Provide the (x, y) coordinate of the cell's center where the given text is located.  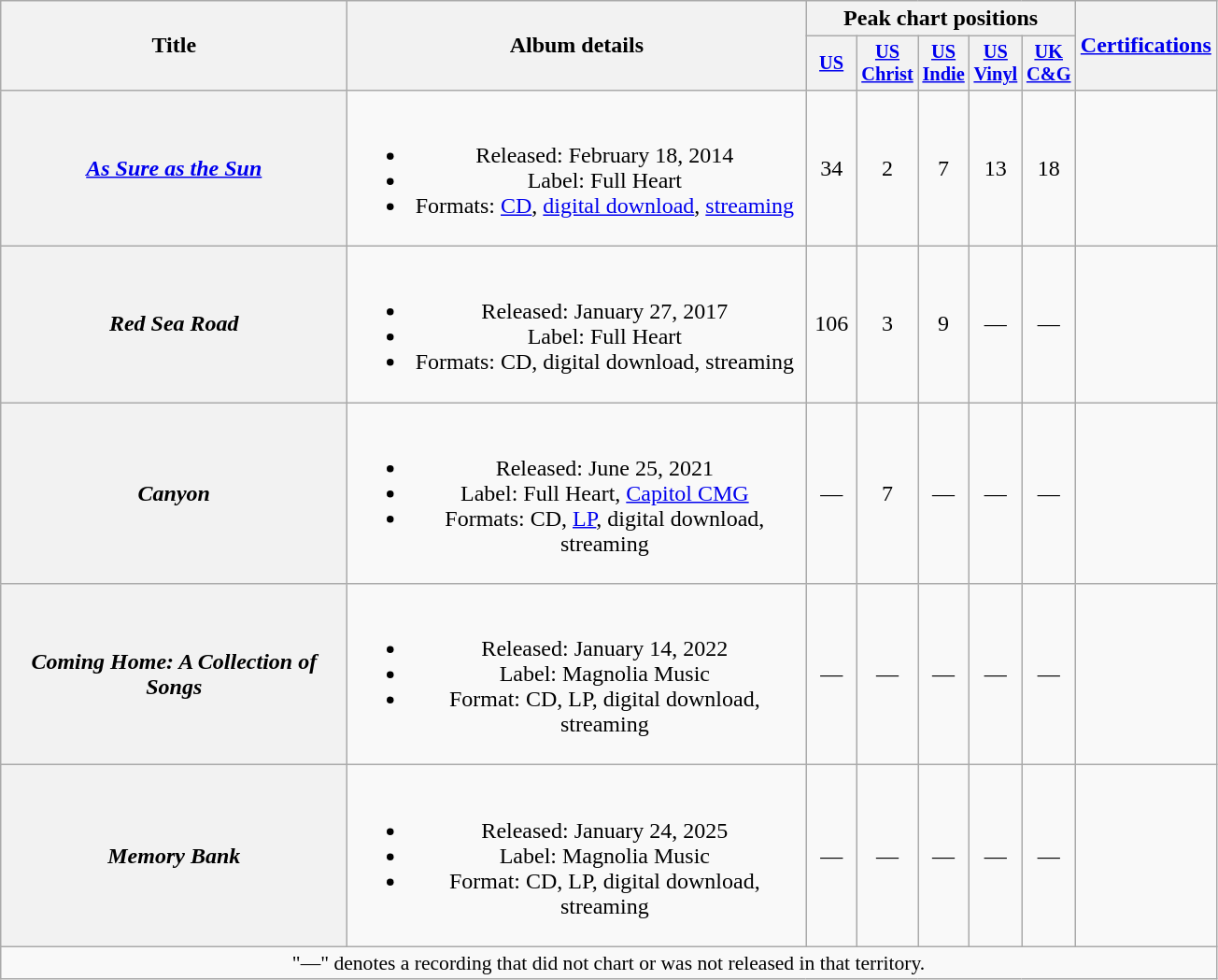
Released: January 24, 2025Label: Magnolia MusicFormat: CD, LP, digital download, streaming (577, 856)
"—" denotes a recording that did not chart or was not released in that territory. (609, 963)
Album details (577, 46)
106 (831, 325)
Red Sea Road (174, 325)
Title (174, 46)
Released: January 27, 2017Label: Full HeartFormats: CD, digital download, streaming (577, 325)
Certifications (1145, 46)
2 (887, 168)
Released: June 25, 2021Label: Full Heart, Capitol CMGFormats: CD, LP, digital download, streaming (577, 493)
13 (996, 168)
Canyon (174, 493)
9 (943, 325)
US (831, 64)
34 (831, 168)
Peak chart positions (941, 19)
Released: January 14, 2022Label: Magnolia MusicFormat: CD, LP, digital download, streaming (577, 675)
USVinyl (996, 64)
3 (887, 325)
USIndie (943, 64)
Coming Home: A Collection of Songs (174, 675)
UKC&G (1048, 64)
As Sure as the Sun (174, 168)
Memory Bank (174, 856)
Released: February 18, 2014Label: Full HeartFormats: CD, digital download, streaming (577, 168)
18 (1048, 168)
USChrist (887, 64)
